Provide the (x, y) coordinate of the cell's center where the given text is located.  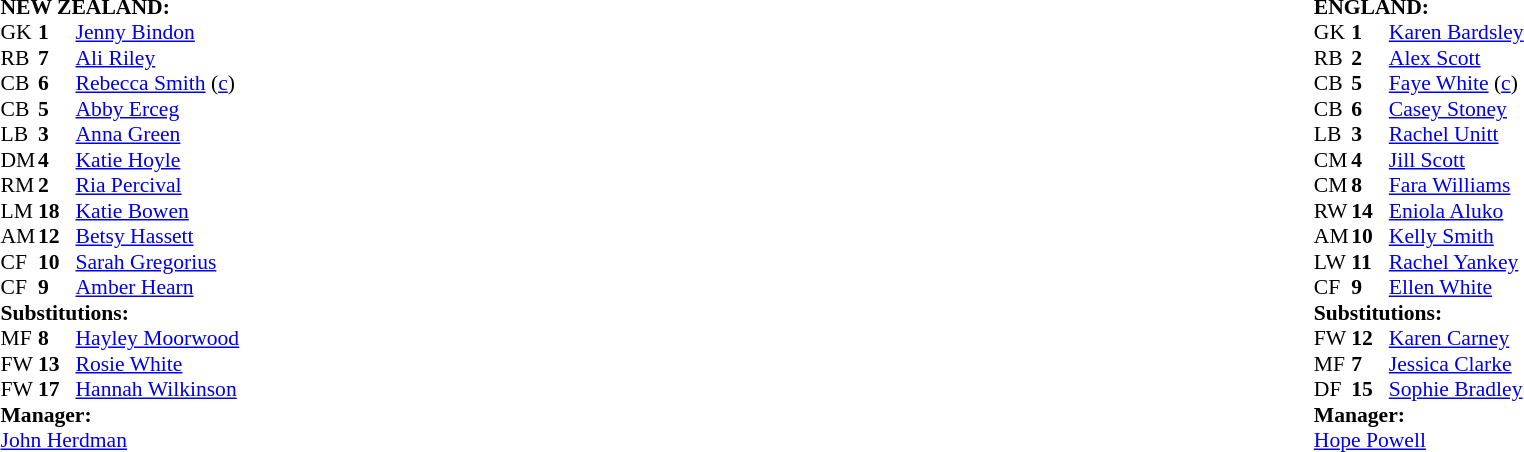
Rachel Yankey (1456, 262)
Ria Percival (158, 185)
Hannah Wilkinson (158, 389)
Rachel Unitt (1456, 135)
Abby Erceg (158, 109)
Ali Riley (158, 58)
13 (57, 364)
Rebecca Smith (c) (158, 83)
DF (1333, 389)
Kelly Smith (1456, 237)
Amber Hearn (158, 287)
Jill Scott (1456, 160)
Fara Williams (1456, 185)
Casey Stoney (1456, 109)
17 (57, 389)
Ellen White (1456, 287)
DM (19, 160)
Betsy Hassett (158, 237)
Anna Green (158, 135)
15 (1370, 389)
Katie Hoyle (158, 160)
Jessica Clarke (1456, 364)
Sophie Bradley (1456, 389)
Rosie White (158, 364)
14 (1370, 211)
Sarah Gregorius (158, 262)
Faye White (c) (1456, 83)
Hayley Moorwood (158, 339)
Karen Carney (1456, 339)
11 (1370, 262)
Karen Bardsley (1456, 33)
LM (19, 211)
Eniola Aluko (1456, 211)
18 (57, 211)
RW (1333, 211)
Jenny Bindon (158, 33)
Katie Bowen (158, 211)
RM (19, 185)
LW (1333, 262)
Alex Scott (1456, 58)
